Return (X, Y) of the center of cell containing provided text 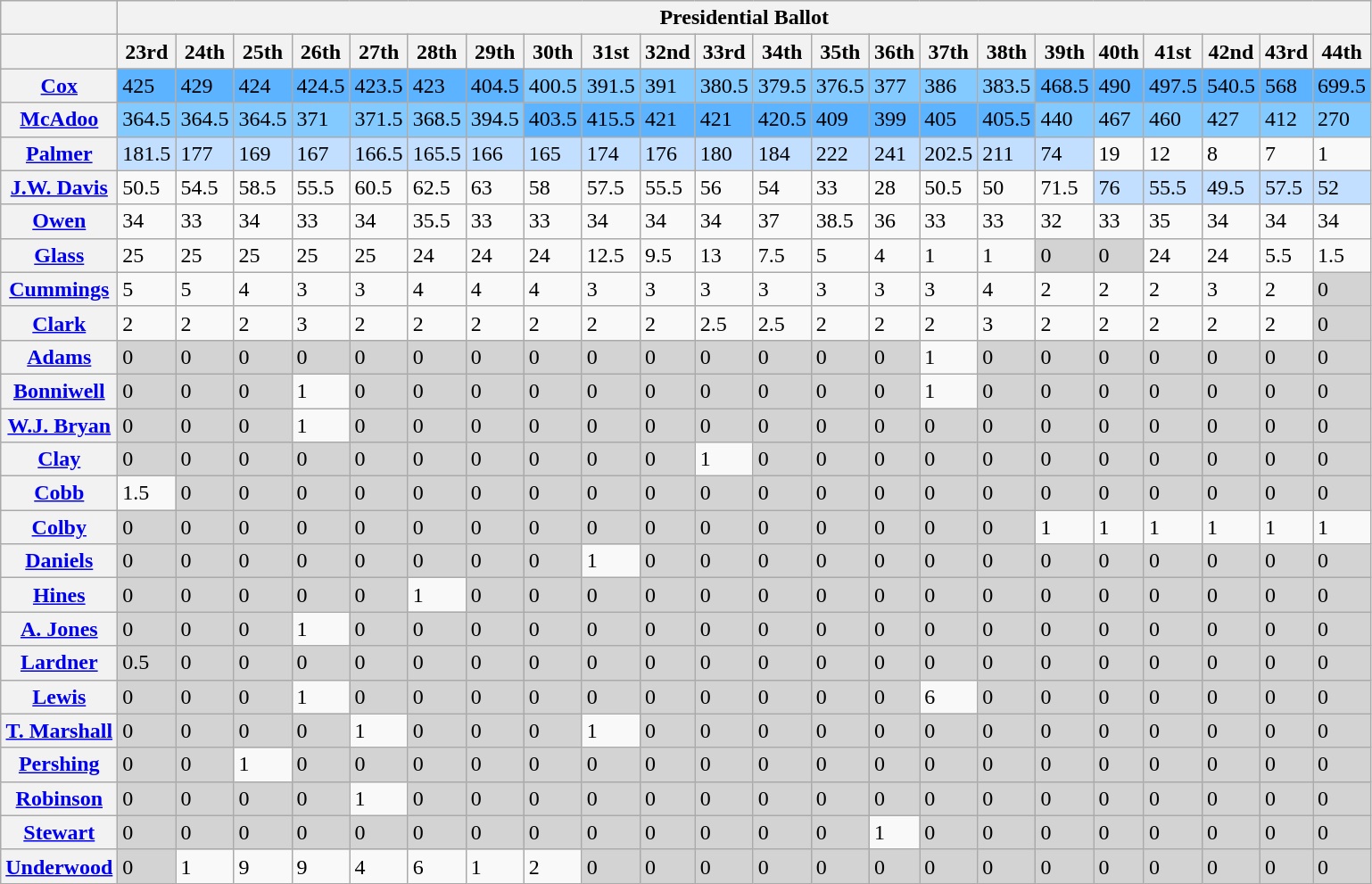
13 (724, 255)
222 (840, 153)
54.5 (205, 187)
74 (1065, 153)
383.5 (1006, 86)
169 (262, 153)
Clay (59, 459)
35.5 (437, 221)
24th (205, 52)
377 (894, 86)
12.5 (610, 255)
W.J. Bryan (59, 425)
40th (1119, 52)
49.5 (1231, 187)
568 (1286, 86)
32nd (667, 52)
Lardner (59, 663)
Cobb (59, 493)
412 (1286, 120)
52 (1342, 187)
7 (1286, 153)
391 (667, 86)
36 (894, 221)
39th (1065, 52)
386 (949, 86)
699.5 (1342, 86)
35th (840, 52)
63 (494, 187)
38.5 (840, 221)
376.5 (840, 86)
Cummings (59, 289)
423 (437, 86)
56 (724, 187)
394.5 (494, 120)
19 (1119, 153)
36th (894, 52)
34th (781, 52)
180 (724, 153)
165 (553, 153)
38th (1006, 52)
42nd (1231, 52)
409 (840, 120)
176 (667, 153)
177 (205, 153)
174 (610, 153)
423.5 (378, 86)
429 (205, 86)
Glass (59, 255)
400.5 (553, 86)
167 (321, 153)
Cox (59, 86)
37th (949, 52)
7.5 (781, 255)
Colby (59, 527)
T. Marshall (59, 731)
0.5 (146, 663)
166 (494, 153)
60.5 (378, 187)
27th (378, 52)
A. Jones (59, 629)
J.W. Davis (59, 187)
424.5 (321, 86)
440 (1065, 120)
35 (1172, 221)
31st (610, 52)
467 (1119, 120)
270 (1342, 120)
425 (146, 86)
405.5 (1006, 120)
Underwood (59, 866)
540.5 (1231, 86)
Presidential Ballot (744, 18)
41st (1172, 52)
391.5 (610, 86)
Pershing (59, 764)
Owen (59, 221)
Robinson (59, 798)
490 (1119, 86)
25th (262, 52)
468.5 (1065, 86)
241 (894, 153)
58 (553, 187)
405 (949, 120)
43rd (1286, 52)
44th (1342, 52)
71.5 (1065, 187)
368.5 (437, 120)
403.5 (553, 120)
28 (894, 187)
Palmer (59, 153)
Lewis (59, 697)
29th (494, 52)
427 (1231, 120)
415.5 (610, 120)
28th (437, 52)
37 (781, 221)
Hines (59, 595)
202.5 (949, 153)
McAdoo (59, 120)
371.5 (378, 120)
181.5 (146, 153)
184 (781, 153)
32 (1065, 221)
380.5 (724, 86)
Stewart (59, 832)
404.5 (494, 86)
424 (262, 86)
497.5 (1172, 86)
62.5 (437, 187)
371 (321, 120)
166.5 (378, 153)
26th (321, 52)
379.5 (781, 86)
420.5 (781, 120)
50 (1006, 187)
33rd (724, 52)
Daniels (59, 561)
211 (1006, 153)
165.5 (437, 153)
9.5 (667, 255)
460 (1172, 120)
23rd (146, 52)
58.5 (262, 187)
30th (553, 52)
54 (781, 187)
5.5 (1286, 255)
12 (1172, 153)
76 (1119, 187)
Adams (59, 357)
Bonniwell (59, 391)
8 (1231, 153)
399 (894, 120)
Clark (59, 323)
